Determine the [X, Y] coordinate at the center of the cell enclosing the given text.  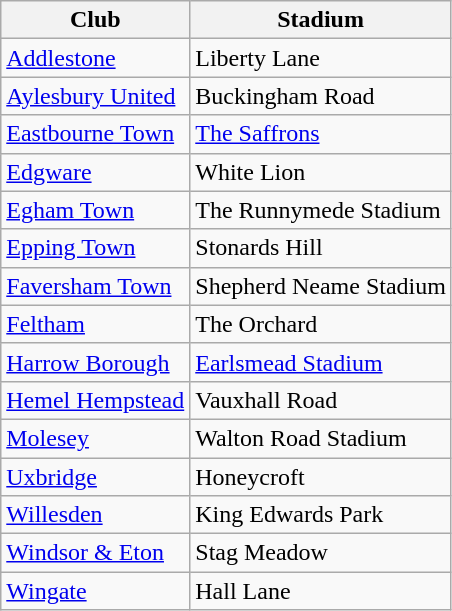
Epping Town [96, 248]
Stag Meadow [321, 553]
Wingate [96, 591]
Harrow Borough [96, 362]
Uxbridge [96, 477]
White Lion [321, 172]
Earlsmead Stadium [321, 362]
Egham Town [96, 210]
Feltham [96, 324]
Faversham Town [96, 286]
Liberty Lane [321, 58]
The Saffrons [321, 134]
Club [96, 20]
Shepherd Neame Stadium [321, 286]
Aylesbury United [96, 96]
The Orchard [321, 324]
The Runnymede Stadium [321, 210]
Buckingham Road [321, 96]
Walton Road Stadium [321, 438]
Stadium [321, 20]
Stonards Hill [321, 248]
Edgware [96, 172]
King Edwards Park [321, 515]
Eastbourne Town [96, 134]
Vauxhall Road [321, 400]
Willesden [96, 515]
Hemel Hempstead [96, 400]
Honeycroft [321, 477]
Windsor & Eton [96, 553]
Hall Lane [321, 591]
Molesey [96, 438]
Addlestone [96, 58]
